Pinpoint the cell where the given text exists, returning its (x, y) midpoint coordinate. 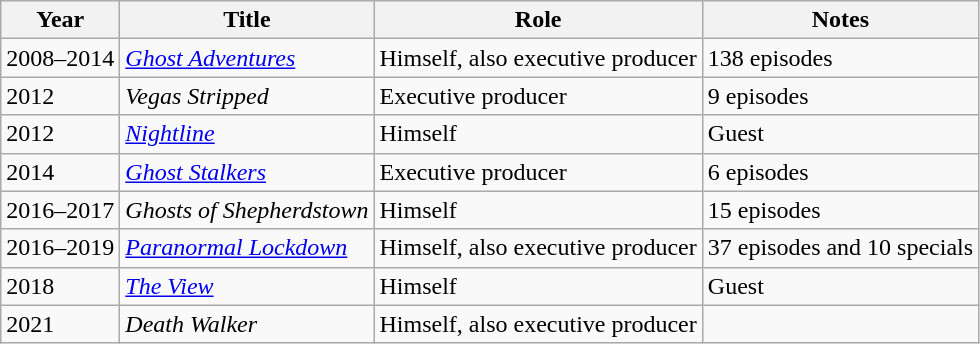
Ghosts of Shepherdstown (247, 210)
Paranormal Lockdown (247, 248)
Role (538, 20)
2008–2014 (60, 58)
2018 (60, 286)
6 episodes (840, 172)
37 episodes and 10 specials (840, 248)
The View (247, 286)
9 episodes (840, 96)
2014 (60, 172)
Nightline (247, 134)
Death Walker (247, 324)
Vegas Stripped (247, 96)
Ghost Stalkers (247, 172)
138 episodes (840, 58)
15 episodes (840, 210)
2016–2017 (60, 210)
2016–2019 (60, 248)
Notes (840, 20)
Year (60, 20)
Ghost Adventures (247, 58)
2021 (60, 324)
Title (247, 20)
